Capture the cell that displays the provided text and extract its (X, Y) central coordinate. 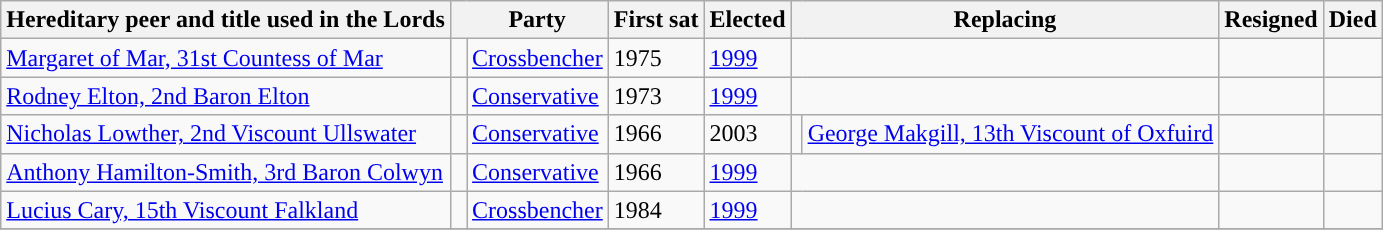
2003 (748, 134)
Replacing (1005, 20)
Resigned (1271, 20)
Nicholas Lowther, 2nd Viscount Ullswater (226, 134)
First sat (656, 20)
Anthony Hamilton-Smith, 3rd Baron Colwyn (226, 172)
Died (1352, 20)
1975 (656, 58)
George Makgill, 13th Viscount of Oxfuird (1010, 134)
1973 (656, 96)
Hereditary peer and title used in the Lords (226, 20)
Elected (748, 20)
Rodney Elton, 2nd Baron Elton (226, 96)
Lucius Cary, 15th Viscount Falkland (226, 210)
Party (538, 20)
Margaret of Mar, 31st Countess of Mar (226, 58)
1984 (656, 210)
